Pinpoint the cell where the given text exists, returning its [X, Y] midpoint coordinate. 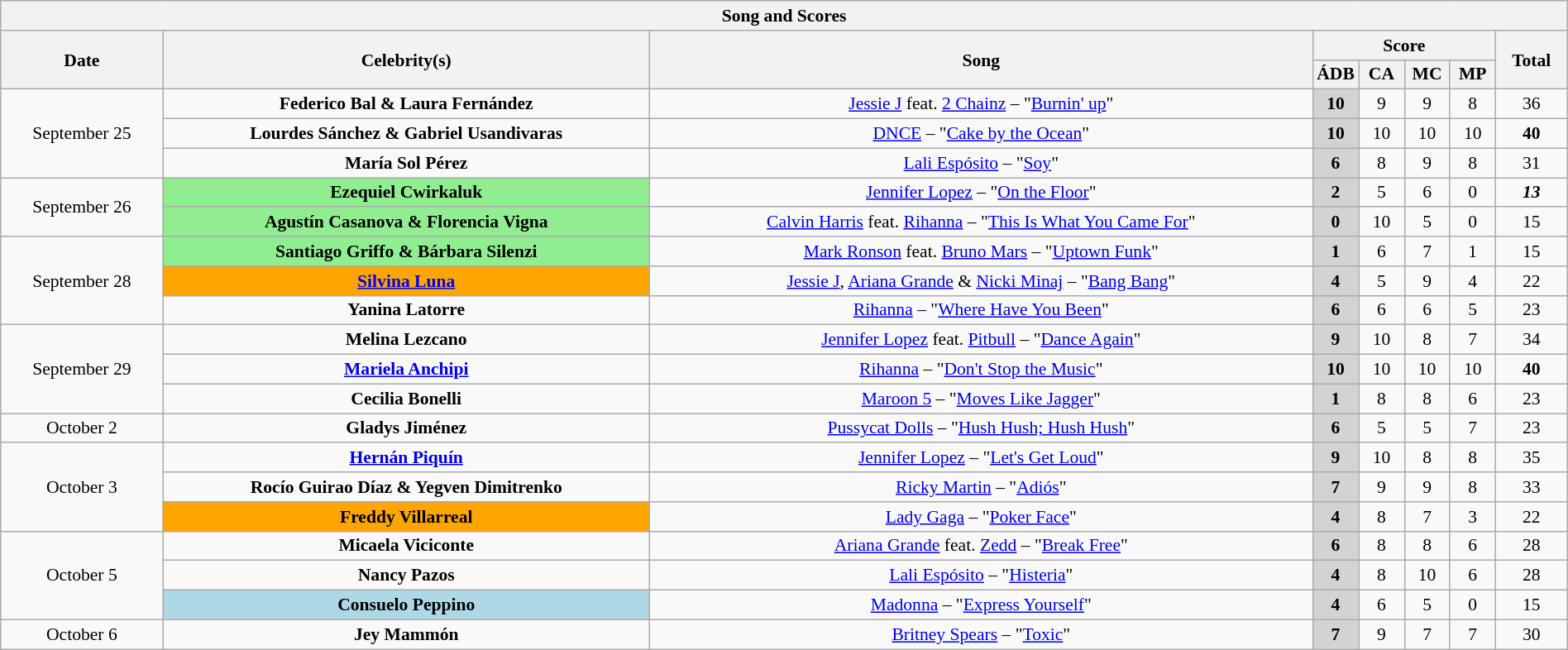
Lali Espósito – "Soy" [981, 163]
Song [981, 60]
Jennifer Lopez feat. Pitbull – "Dance Again" [981, 340]
Yanina Latorre [406, 310]
2 [1336, 193]
Agustín Casanova & Florencia Vigna [406, 222]
October 2 [82, 428]
Santiago Griffo & Bárbara Silenzi [406, 251]
Lourdes Sánchez & Gabriel Usandivaras [406, 134]
Celebrity(s) [406, 60]
3 [1472, 517]
Consuelo Peppino [406, 605]
Pussycat Dolls – "Hush Hush; Hush Hush" [981, 428]
MP [1472, 74]
October 3 [82, 488]
DNCE – "Cake by the Ocean" [981, 134]
36 [1532, 104]
31 [1532, 163]
Britney Spears – "Toxic" [981, 634]
Nancy Pazos [406, 576]
13 [1532, 193]
Ezequiel Cwirkaluk [406, 193]
Score [1404, 45]
Rocío Guirao Díaz & Yegven Dimitrenko [406, 487]
September 25 [82, 134]
Mariela Anchipi [406, 370]
October 5 [82, 576]
Jessie J, Ariana Grande & Nicki Minaj – "Bang Bang" [981, 281]
Lady Gaga – "Poker Face" [981, 517]
Ricky Martin – "Adiós" [981, 487]
Jey Mammón [406, 634]
Federico Bal & Laura Fernández [406, 104]
Lali Espósito – "Histeria" [981, 576]
Madonna – "Express Yourself" [981, 605]
Cecilia Bonelli [406, 399]
30 [1532, 634]
Mark Ronson feat. Bruno Mars – "Uptown Funk" [981, 251]
Silvina Luna [406, 281]
María Sol Pérez [406, 163]
Ariana Grande feat. Zedd – "Break Free" [981, 546]
September 26 [82, 207]
33 [1532, 487]
Hernán Piquín [406, 458]
Freddy Villarreal [406, 517]
Jennifer Lopez – "On the Floor" [981, 193]
Total [1532, 60]
September 28 [82, 281]
CA [1381, 74]
Gladys Jiménez [406, 428]
October 6 [82, 634]
34 [1532, 340]
Melina Lezcano [406, 340]
Maroon 5 – "Moves Like Jagger" [981, 399]
ÁDB [1336, 74]
Rihanna – "Don't Stop the Music" [981, 370]
Date [82, 60]
Calvin Harris feat. Rihanna – "This Is What You Came For" [981, 222]
Jessie J feat. 2 Chainz – "Burnin' up" [981, 104]
Rihanna – "Where Have You Been" [981, 310]
35 [1532, 458]
Song and Scores [784, 16]
Jennifer Lopez – "Let's Get Loud" [981, 458]
MC [1427, 74]
September 29 [82, 369]
Micaela Viciconte [406, 546]
